Pinpoint the cell where the given text exists, returning its (x, y) midpoint coordinate. 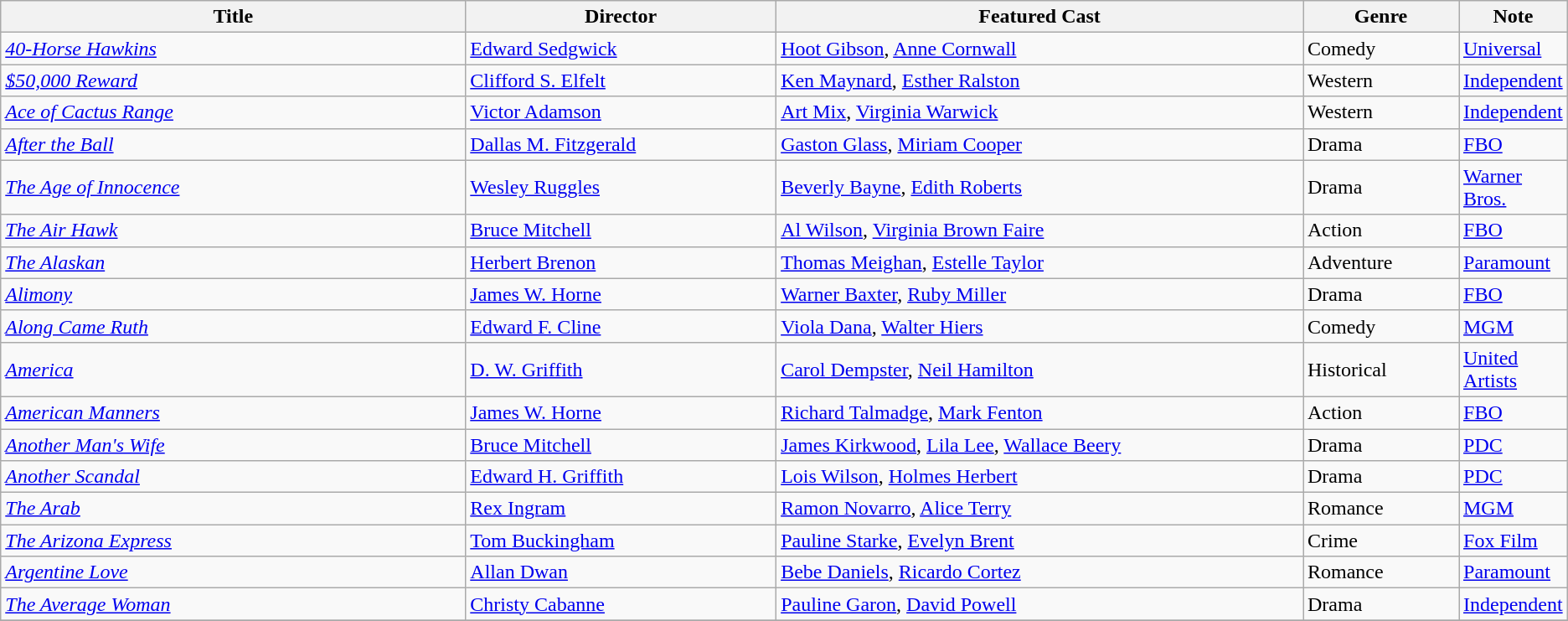
Gaston Glass, Miriam Cooper (1040, 144)
The Age of Innocence (233, 188)
Note (1514, 17)
Tom Buckingham (622, 541)
Dallas M. Fitzgerald (622, 144)
Herbert Brenon (622, 262)
Ace of Cactus Range (233, 112)
Crime (1381, 541)
The Average Woman (233, 604)
Bebe Daniels, Ricardo Cortez (1040, 572)
The Air Hawk (233, 230)
Adventure (1381, 262)
Ramon Novarro, Alice Terry (1040, 509)
Carol Dempster, Neil Hamilton (1040, 369)
Director (622, 17)
Richard Talmadge, Mark Fenton (1040, 412)
Genre (1381, 17)
Ken Maynard, Esther Ralston (1040, 80)
Thomas Meighan, Estelle Taylor (1040, 262)
Historical (1381, 369)
Edward Sedgwick (622, 49)
Rex Ingram (622, 509)
Another Man's Wife (233, 445)
Edward F. Cline (622, 326)
After the Ball (233, 144)
Featured Cast (1040, 17)
Fox Film (1514, 541)
Alimony (233, 294)
The Arizona Express (233, 541)
American Manners (233, 412)
Clifford S. Elfelt (622, 80)
James Kirkwood, Lila Lee, Wallace Beery (1040, 445)
Along Came Ruth (233, 326)
Hoot Gibson, Anne Cornwall (1040, 49)
Another Scandal (233, 477)
Victor Adamson (622, 112)
Warner Baxter, Ruby Miller (1040, 294)
America (233, 369)
The Alaskan (233, 262)
Art Mix, Virginia Warwick (1040, 112)
Christy Cabanne (622, 604)
United Artists (1514, 369)
Wesley Ruggles (622, 188)
Warner Bros. (1514, 188)
Al Wilson, Virginia Brown Faire (1040, 230)
Title (233, 17)
40-Horse Hawkins (233, 49)
D. W. Griffith (622, 369)
Edward H. Griffith (622, 477)
Lois Wilson, Holmes Herbert (1040, 477)
Argentine Love (233, 572)
Allan Dwan (622, 572)
Beverly Bayne, Edith Roberts (1040, 188)
Pauline Garon, David Powell (1040, 604)
Universal (1514, 49)
Pauline Starke, Evelyn Brent (1040, 541)
$50,000 Reward (233, 80)
Viola Dana, Walter Hiers (1040, 326)
The Arab (233, 509)
